Return the [x, y] coordinate for the center point of the cell that contains the specified text.  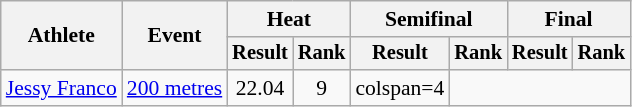
Semifinal [428, 19]
Athlete [62, 36]
22.04 [260, 88]
9 [322, 88]
colspan=4 [400, 88]
Event [174, 36]
Final [568, 19]
200 metres [174, 88]
Heat [288, 19]
Jessy Franco [62, 88]
